Return [x, y] of the center of cell containing provided text 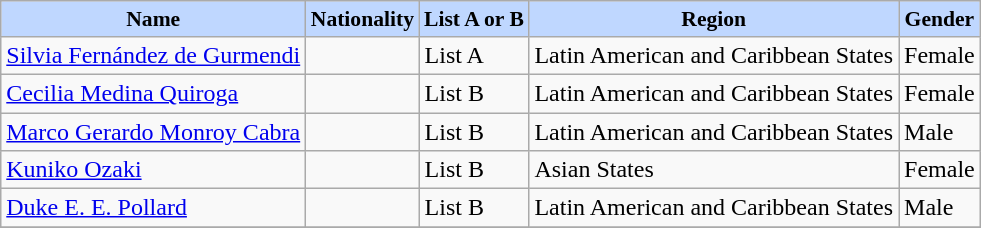
Cecilia Medina Quiroga [154, 93]
Gender [940, 19]
Region [714, 19]
Nationality [362, 19]
Asian States [714, 170]
Marco Gerardo Monroy Cabra [154, 131]
Silvia Fernández de Gurmendi [154, 55]
Duke E. E. Pollard [154, 208]
Kuniko Ozaki [154, 170]
List A [474, 55]
Name [154, 19]
List A or B [474, 19]
